Output the [x, y] coordinate of the center of the cell containing the given text.  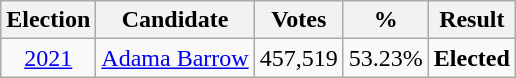
Elected [472, 58]
% [386, 20]
53.23% [386, 58]
2021 [48, 58]
Result [472, 20]
Election [48, 20]
Candidate [175, 20]
Votes [298, 20]
457,519 [298, 58]
Adama Barrow [175, 58]
